Output the [X, Y] coordinate of the center of the cell containing the given text.  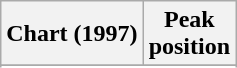
Peakposition [189, 34]
Chart (1997) [72, 34]
